For the text-containing cell, return its midpoint in (x, y) coordinate format. 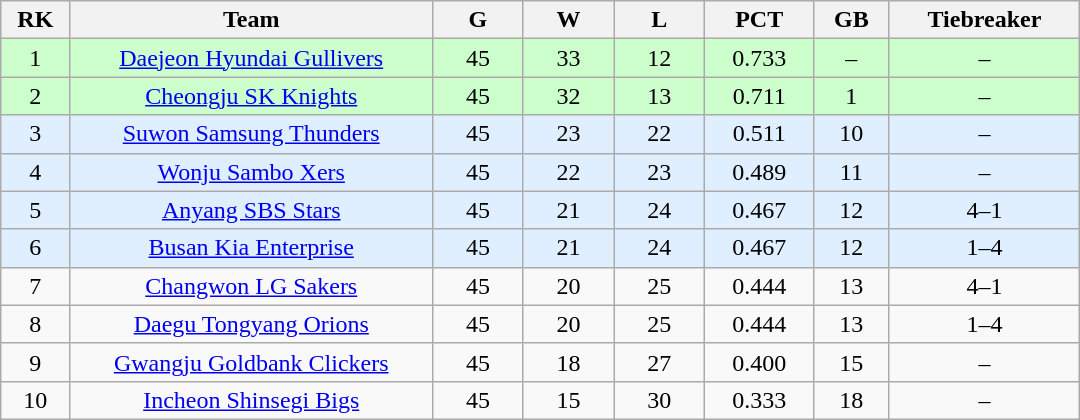
Busan Kia Enterprise (252, 248)
0.400 (760, 362)
0.489 (760, 172)
9 (36, 362)
Daejeon Hyundai Gullivers (252, 58)
PCT (760, 20)
2 (36, 96)
Tiebreaker (984, 20)
Team (252, 20)
6 (36, 248)
GB (852, 20)
0.711 (760, 96)
Wonju Sambo Xers (252, 172)
30 (660, 400)
0.511 (760, 134)
G (478, 20)
4 (36, 172)
7 (36, 286)
W (568, 20)
33 (568, 58)
Cheongju SK Knights (252, 96)
Suwon Samsung Thunders (252, 134)
3 (36, 134)
32 (568, 96)
0.333 (760, 400)
Changwon LG Sakers (252, 286)
Incheon Shinsegi Bigs (252, 400)
11 (852, 172)
RK (36, 20)
L (660, 20)
Daegu Tongyang Orions (252, 324)
Gwangju Goldbank Clickers (252, 362)
8 (36, 324)
27 (660, 362)
0.733 (760, 58)
Anyang SBS Stars (252, 210)
5 (36, 210)
